Find where the given text appears and provide that cell's center as [x, y] coordinate. 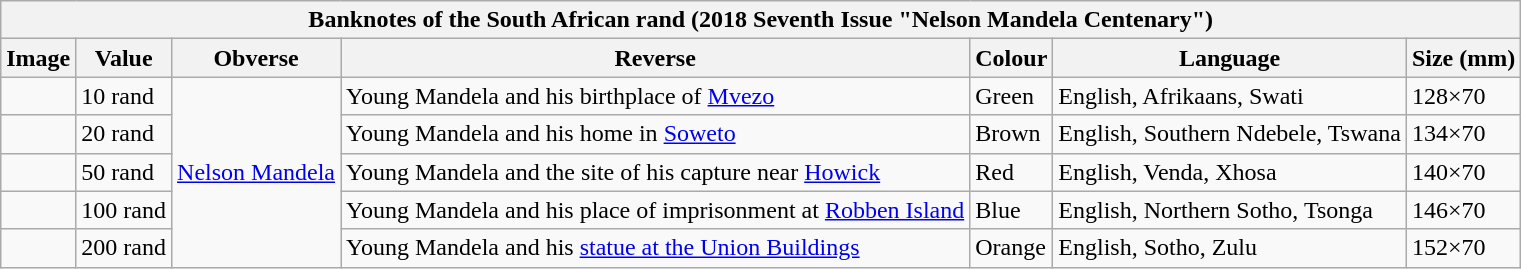
Image [38, 58]
Colour [1012, 58]
Language [1230, 58]
English, Southern Ndebele, Tswana [1230, 134]
Young Mandela and his birthplace of Mvezo [656, 96]
Reverse [656, 58]
10 rand [124, 96]
Obverse [256, 58]
20 rand [124, 134]
English, Sotho, Zulu [1230, 248]
100 rand [124, 210]
Nelson Mandela [256, 172]
Value [124, 58]
146×70 [1463, 210]
152×70 [1463, 248]
English, Afrikaans, Swati [1230, 96]
Young Mandela and his place of imprisonment at Robben Island [656, 210]
Young Mandela and his home in Soweto [656, 134]
Size (mm) [1463, 58]
128×70 [1463, 96]
English, Venda, Xhosa [1230, 172]
Orange [1012, 248]
Brown [1012, 134]
200 rand [124, 248]
134×70 [1463, 134]
140×70 [1463, 172]
Banknotes of the South African rand (2018 Seventh Issue "Nelson Mandela Centenary") [761, 20]
Blue [1012, 210]
50 rand [124, 172]
Red [1012, 172]
Young Mandela and his statue at the Union Buildings [656, 248]
Young Mandela and the site of his capture near Howick [656, 172]
English, Northern Sotho, Tsonga [1230, 210]
Green [1012, 96]
